Capture the cell that displays the provided text and extract its [X, Y] central coordinate. 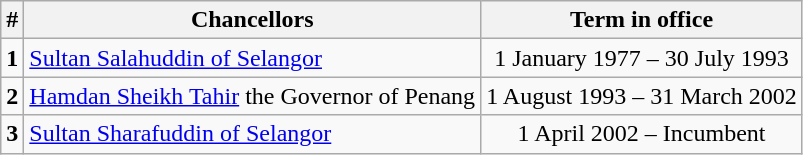
1 [12, 58]
3 [12, 134]
1 April 2002 – Incumbent [642, 134]
Term in office [642, 20]
2 [12, 96]
Sultan Sharafuddin of Selangor [252, 134]
# [12, 20]
Sultan Salahuddin of Selangor [252, 58]
1 January 1977 – 30 July 1993 [642, 58]
Chancellors [252, 20]
1 August 1993 – 31 March 2002 [642, 96]
Hamdan Sheikh Tahir the Governor of Penang [252, 96]
